Find where the given text appears and provide that cell's center as [X, Y] coordinate. 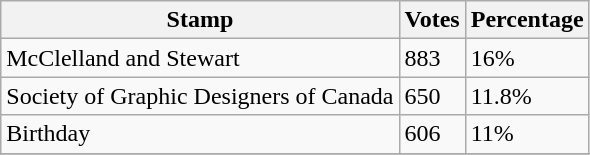
606 [432, 134]
Percentage [527, 20]
Birthday [200, 134]
650 [432, 96]
11% [527, 134]
16% [527, 58]
Society of Graphic Designers of Canada [200, 96]
883 [432, 58]
McClelland and Stewart [200, 58]
11.8% [527, 96]
Votes [432, 20]
Stamp [200, 20]
